Find where the given text appears and provide that cell's center as (X, Y) coordinate. 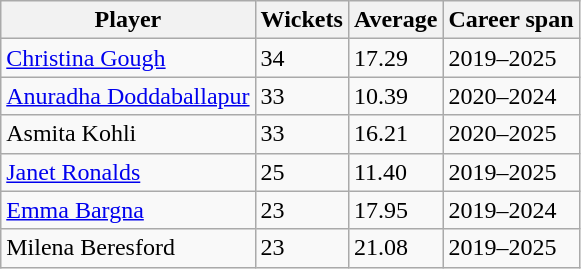
Average (396, 20)
17.95 (396, 210)
Wickets (302, 20)
Milena Beresford (128, 248)
Career span (511, 20)
16.21 (396, 134)
Janet Ronalds (128, 172)
25 (302, 172)
Christina Gough (128, 58)
10.39 (396, 96)
34 (302, 58)
21.08 (396, 248)
11.40 (396, 172)
17.29 (396, 58)
Player (128, 20)
Emma Bargna (128, 210)
Anuradha Doddaballapur (128, 96)
2020–2025 (511, 134)
Asmita Kohli (128, 134)
2020–2024 (511, 96)
2019–2024 (511, 210)
